Identify which cell holds the provided text, then report its (x, y) central coordinate. 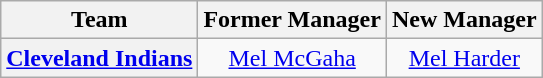
Mel McGaha (292, 58)
Mel Harder (464, 58)
Cleveland Indians (100, 58)
Former Manager (292, 20)
New Manager (464, 20)
Team (100, 20)
